Determine the (X, Y) coordinate at the center of the cell enclosing the given text.  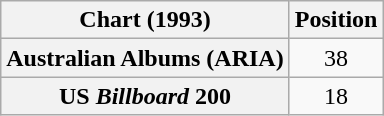
38 (336, 58)
Australian Albums (ARIA) (145, 58)
18 (336, 96)
Position (336, 20)
US Billboard 200 (145, 96)
Chart (1993) (145, 20)
